Pinpoint the cell where the given text exists, returning its [X, Y] midpoint coordinate. 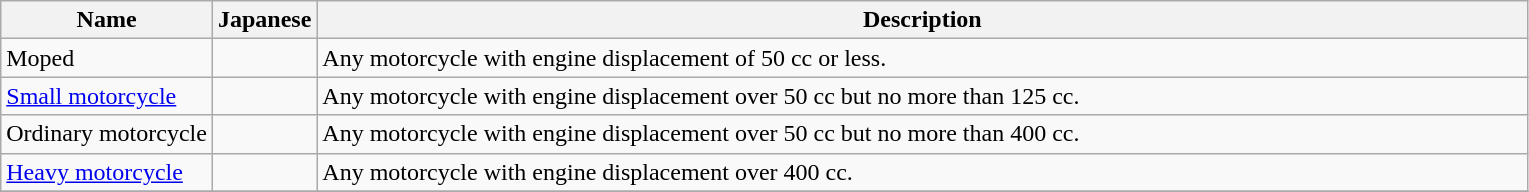
Any motorcycle with engine displacement over 50 cc but no more than 125 cc. [922, 96]
Any motorcycle with engine displacement of 50 cc or less. [922, 58]
Japanese [264, 20]
Small motorcycle [107, 96]
Description [922, 20]
Moped [107, 58]
Heavy motorcycle [107, 172]
Name [107, 20]
Ordinary motorcycle [107, 134]
Any motorcycle with engine displacement over 50 cc but no more than 400 cc. [922, 134]
Any motorcycle with engine displacement over 400 cc. [922, 172]
